Return [X, Y] of the center of cell containing provided text 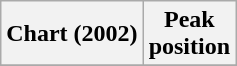
Chart (2002) [72, 34]
Peakposition [189, 34]
